Detect which cell encompasses the target text, then output its (X, Y) center coordinate. 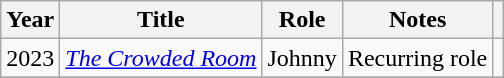
The Crowded Room (161, 58)
Year (30, 20)
Johnny (302, 58)
Title (161, 20)
Recurring role (417, 58)
Notes (417, 20)
2023 (30, 58)
Role (302, 20)
